Return the (X, Y) coordinate for the center point of the cell that contains the specified text.  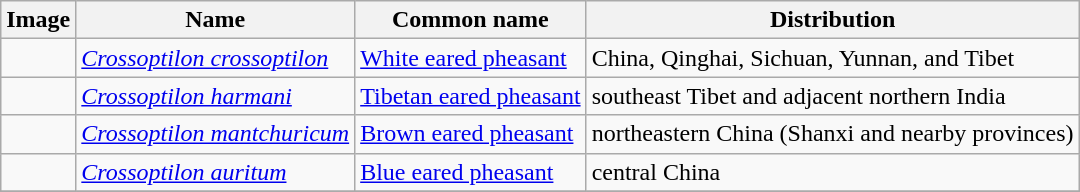
Brown eared pheasant (470, 134)
China, Qinghai, Sichuan, Yunnan, and Tibet (832, 58)
southeast Tibet and adjacent northern India (832, 96)
Common name (470, 20)
Crossoptilon crossoptilon (216, 58)
White eared pheasant (470, 58)
Name (216, 20)
Blue eared pheasant (470, 172)
Crossoptilon harmani (216, 96)
Distribution (832, 20)
Crossoptilon auritum (216, 172)
central China (832, 172)
Image (38, 20)
northeastern China (Shanxi and nearby provinces) (832, 134)
Tibetan eared pheasant (470, 96)
Crossoptilon mantchuricum (216, 134)
